Extract the (X, Y) coordinate from the center of the cell holding the provided text.  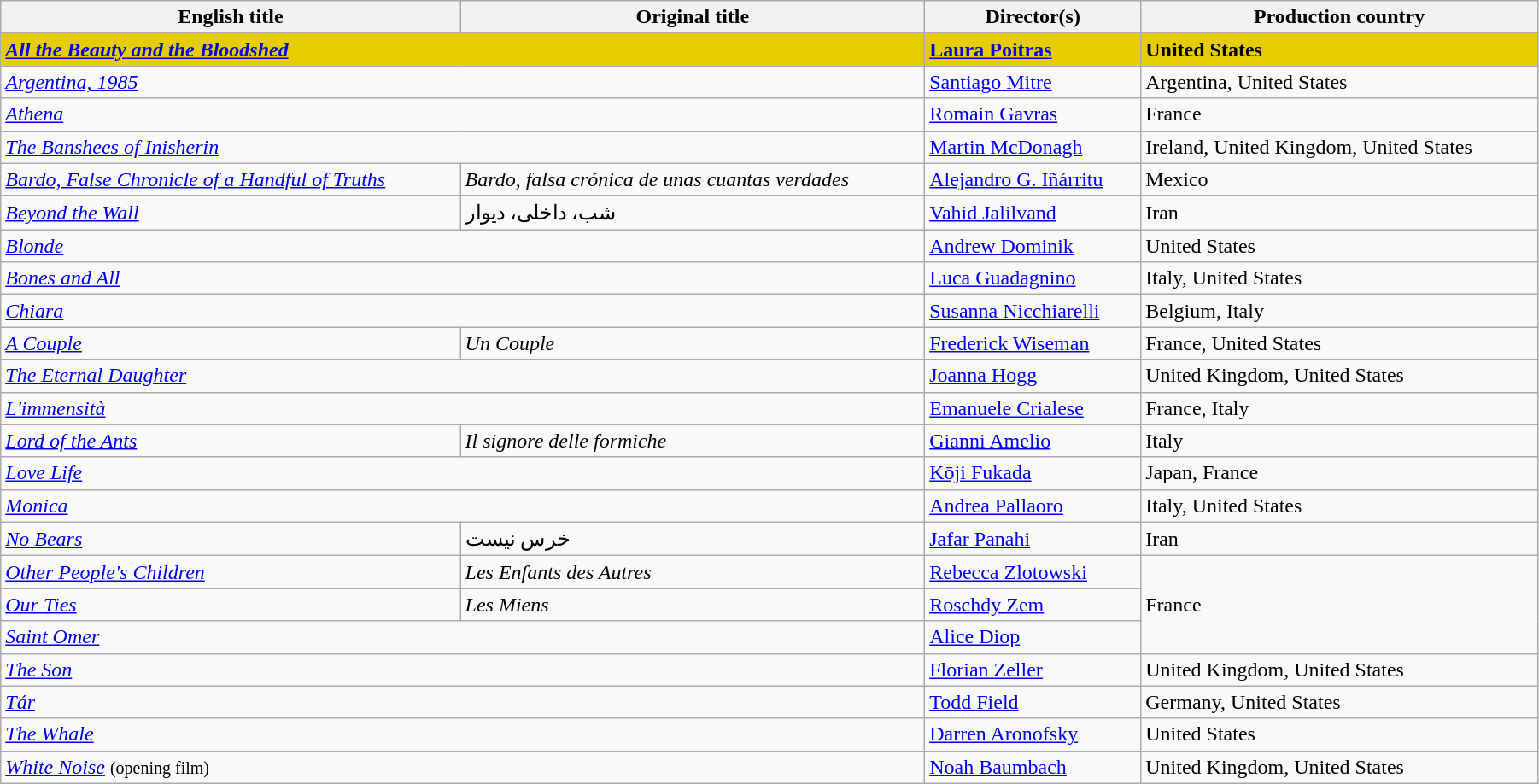
The Banshees of Inisherin (463, 147)
Andrea Pallaoro (1033, 506)
Bardo, False Chronicle of a Handful of Truths (231, 179)
Joanna Hogg (1033, 376)
Lord of the Ants (231, 441)
Other People's Children (231, 572)
Jafar Panahi (1033, 539)
Darren Aronofsky (1033, 734)
Frederick Wiseman (1033, 343)
Tár (463, 702)
Andrew Dominik (1033, 246)
A Couple (231, 343)
Ireland, United Kingdom, United States (1339, 147)
Chiara (463, 311)
No Bears (231, 539)
Director(s) (1033, 17)
Laura Poitras (1033, 50)
Our Ties (231, 605)
Italy (1339, 441)
Bones and All (463, 278)
Monica (463, 506)
Alejandro G. Iñárritu (1033, 179)
Saint Omer (463, 637)
Santiago Mitre (1033, 82)
English title (231, 17)
Alice Diop (1033, 637)
Vahid Jalilvand (1033, 213)
Romain Gavras (1033, 114)
Athena (463, 114)
Japan, France (1339, 473)
The Whale (463, 734)
Les Enfants des Autres (693, 572)
France, Italy (1339, 408)
Rebecca Zlotowski (1033, 572)
Gianni Amelio (1033, 441)
شب، داخلی، دیوار (693, 213)
Kōji Fukada (1033, 473)
Belgium, Italy (1339, 311)
Un Couple (693, 343)
Beyond the Wall (231, 213)
Noah Baumbach (1033, 767)
The Eternal Daughter (463, 376)
Les Miens (693, 605)
Germany, United States (1339, 702)
Il signore delle formiche (693, 441)
The Son (463, 670)
Susanna Nicchiarelli (1033, 311)
Blonde (463, 246)
Florian Zeller (1033, 670)
Love Life (463, 473)
White Noise (opening film) (463, 767)
Argentina, United States (1339, 82)
Luca Guadagnino (1033, 278)
Argentina, 1985 (463, 82)
Todd Field (1033, 702)
Roschdy Zem (1033, 605)
France, United States (1339, 343)
Bardo, falsa crónica de unas cuantas verdades (693, 179)
Martin McDonagh (1033, 147)
خرس نیست (693, 539)
Emanuele Crialese (1033, 408)
All the Beauty and the Bloodshed (463, 50)
L'immensità (463, 408)
Original title (693, 17)
Production country (1339, 17)
Mexico (1339, 179)
